Scan for the cell matching the given text and deliver its [X, Y] coordinate at center. 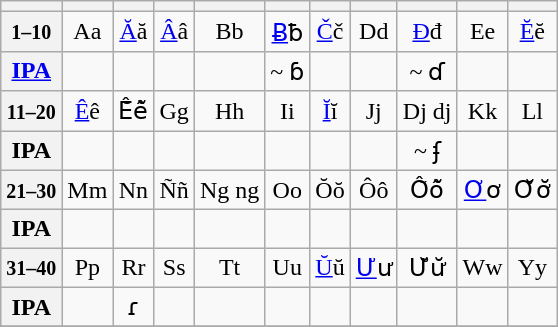
21–30 [32, 190]
Ơ̆ơ̆ [532, 190]
Ss [174, 268]
Hh [229, 111]
Ŏŏ [330, 190]
31–40 [32, 268]
Uu [288, 268]
Ii [288, 111]
ɾ [134, 307]
Ĕĕ [532, 32]
Ô̆ô̆ [427, 190]
Yy [532, 268]
Rr [134, 268]
Ng ng [229, 190]
Bb [229, 32]
Tt [229, 268]
Dd [374, 32]
1–10 [32, 32]
Ww [482, 268]
Gg [174, 111]
Čč [330, 32]
Ƀƀ [288, 32]
Ĭĭ [330, 111]
~ ʄ [427, 150]
Ññ [174, 190]
Ôô [374, 190]
Ŭŭ [330, 268]
Ââ [174, 32]
Mm [88, 190]
Ư̆ư̆ [427, 268]
Dj dj [427, 111]
Êê [88, 111]
~ ɗ [427, 71]
11–20 [32, 111]
Oo [288, 190]
Aa [88, 32]
Pp [88, 268]
Đđ [427, 32]
Ưư [374, 268]
Nn [134, 190]
Ơơ [482, 190]
Ll [532, 111]
~ ɓ [288, 71]
Kk [482, 111]
Ê̆ê̆ [134, 111]
Ee [482, 32]
Jj [374, 111]
Ăă [134, 32]
